Capture the cell that displays the provided text and extract its (x, y) central coordinate. 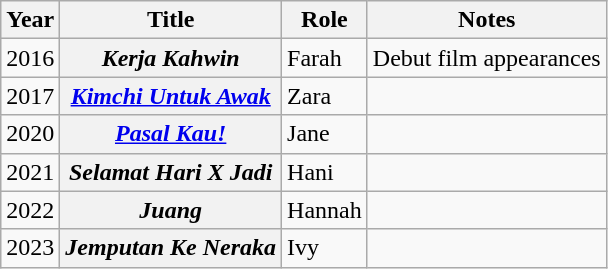
Role (325, 20)
Ivy (325, 248)
Juang (171, 210)
2016 (30, 58)
Hannah (325, 210)
2022 (30, 210)
Farah (325, 58)
Kimchi Untuk Awak (171, 96)
Jemputan Ke Neraka (171, 248)
Zara (325, 96)
2020 (30, 134)
Pasal Kau! (171, 134)
2023 (30, 248)
Jane (325, 134)
Notes (486, 20)
Year (30, 20)
2017 (30, 96)
Selamat Hari X Jadi (171, 172)
Title (171, 20)
Kerja Kahwin (171, 58)
2021 (30, 172)
Hani (325, 172)
Debut film appearances (486, 58)
